Pinpoint the cell where the given text exists, returning its (X, Y) midpoint coordinate. 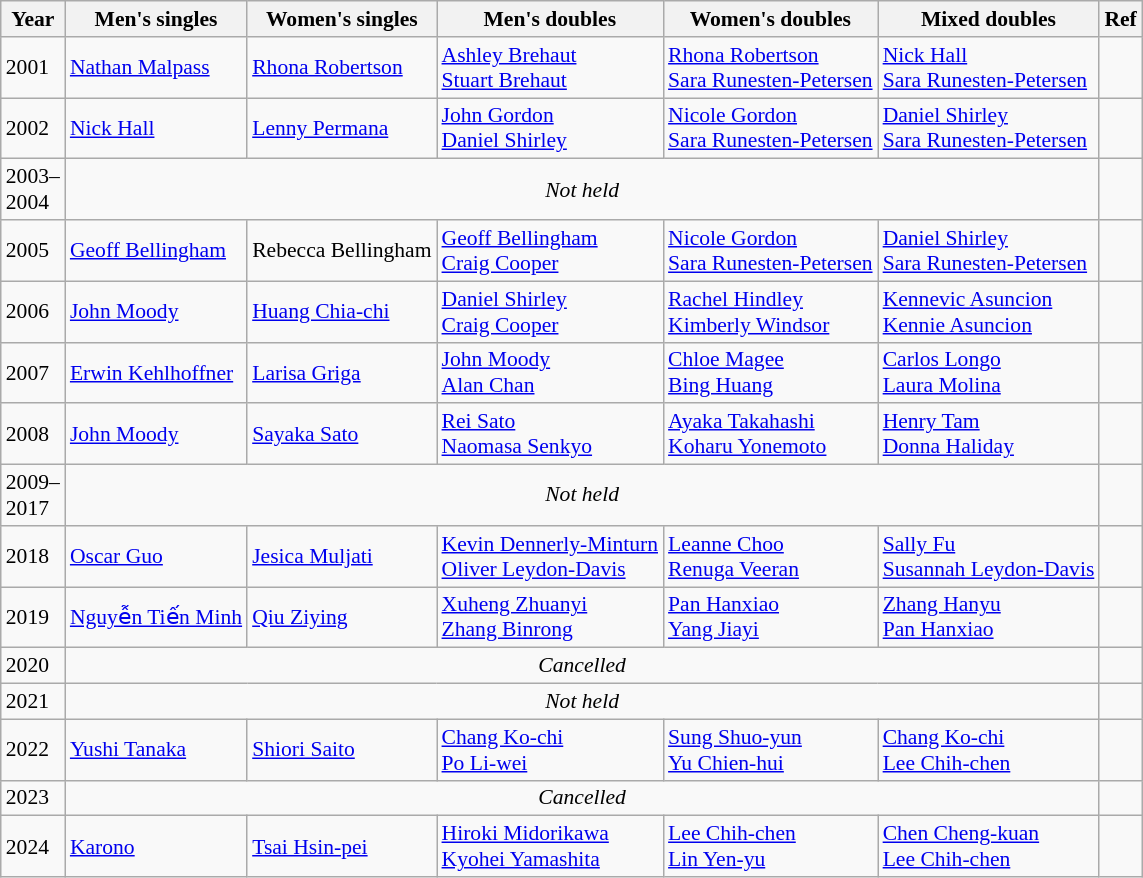
Ashley Brehaut Stuart Brehaut (550, 68)
Xuheng Zhuanyi Zhang Binrong (550, 618)
Men's doubles (550, 19)
2003–2004 (33, 190)
Chang Ko-chi Lee Chih-chen (989, 750)
Jesica Muljati (342, 556)
Henry Tam Donna Haliday (989, 434)
Karono (156, 846)
Lee Chih-chen Lin Yen-yu (770, 846)
2006 (33, 312)
2007 (33, 372)
Shiori Saito (342, 750)
Carlos Longo Laura Molina (989, 372)
Nick Hall (156, 128)
Ref (1120, 19)
Kennevic Asuncion Kennie Asuncion (989, 312)
Pan Hanxiao Yang Jiayi (770, 618)
Daniel Shirley Craig Cooper (550, 312)
2023 (33, 798)
Mixed doubles (989, 19)
Chloe Magee Bing Huang (770, 372)
Sally Fu Susannah Leydon-Davis (989, 556)
Larisa Griga (342, 372)
Geoff Bellingham Craig Cooper (550, 250)
Women's doubles (770, 19)
John Moody Alan Chan (550, 372)
Women's singles (342, 19)
Hiroki Midorikawa Kyohei Yamashita (550, 846)
2008 (33, 434)
Men's singles (156, 19)
Rachel Hindley Kimberly Windsor (770, 312)
2009–2017 (33, 496)
Yushi Tanaka (156, 750)
Rhona Robertson Sara Runesten-Petersen (770, 68)
2022 (33, 750)
2005 (33, 250)
Erwin Kehlhoffner (156, 372)
Geoff Bellingham (156, 250)
John Gordon Daniel Shirley (550, 128)
Rei Sato Naomasa Senkyo (550, 434)
Oscar Guo (156, 556)
Tsai Hsin-pei (342, 846)
2002 (33, 128)
Qiu Ziying (342, 618)
Ayaka Takahashi Koharu Yonemoto (770, 434)
Sayaka Sato (342, 434)
Year (33, 19)
Zhang Hanyu Pan Hanxiao (989, 618)
Huang Chia-chi (342, 312)
Rebecca Bellingham (342, 250)
Nguyễn Tiến Minh (156, 618)
2019 (33, 618)
2021 (33, 702)
Kevin Dennerly-Minturn Oliver Leydon-Davis (550, 556)
Chang Ko-chi Po Li-wei (550, 750)
2001 (33, 68)
Leanne Choo Renuga Veeran (770, 556)
Chen Cheng-kuan Lee Chih-chen (989, 846)
Nick Hall Sara Runesten-Petersen (989, 68)
Sung Shuo-yun Yu Chien-hui (770, 750)
Lenny Permana (342, 128)
2018 (33, 556)
Rhona Robertson (342, 68)
2024 (33, 846)
Nathan Malpass (156, 68)
2020 (33, 666)
